Provide the (x, y) coordinate of the cell's center where the given text is located.  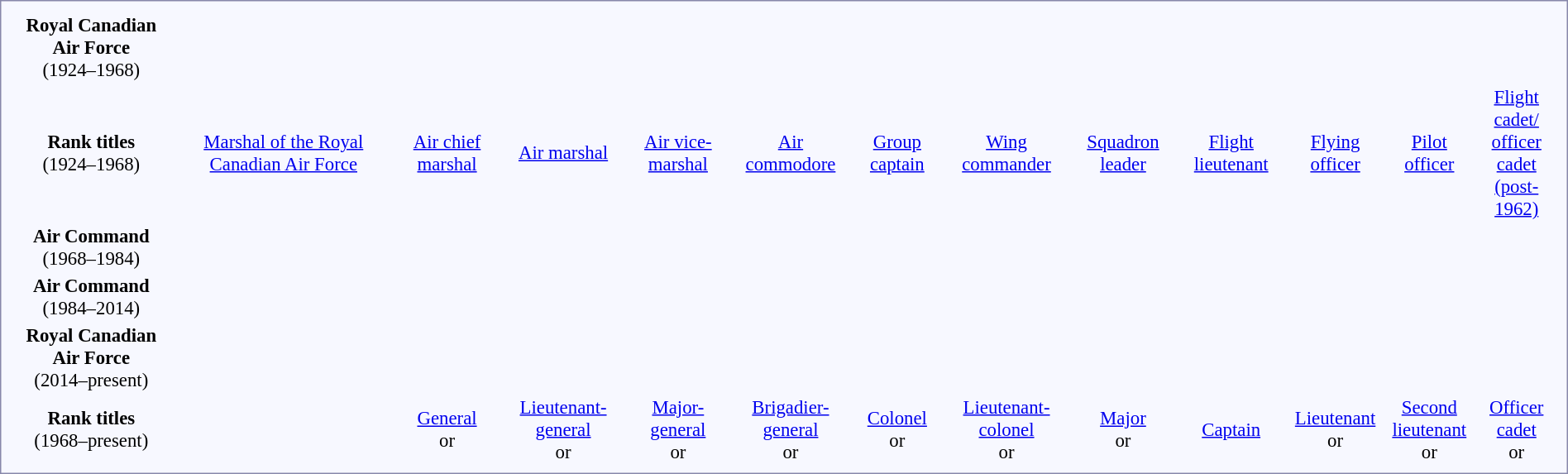
Lieutenant-colonel or (1007, 429)
Air Command(1984–2014) (91, 296)
Group captain (896, 152)
Marshal of the Royal Canadian Air Force (284, 152)
Rank titles(1924–1968) (91, 152)
Flying officer (1335, 152)
Secondlieutenant or (1429, 429)
Air marshal (563, 152)
Air Command(1968–1984) (91, 247)
General or (447, 429)
Wing commander (1007, 152)
Air vice-marshal (678, 152)
Flight cadet/officer cadet(post-1962) (1517, 152)
Major-general or (678, 429)
Air chief marshal (447, 152)
Rank titles(1968–present) (91, 429)
Squadron leader (1123, 152)
Major or (1123, 429)
Officer cadet or (1517, 429)
Brigadier-general or (791, 429)
Royal Canadian Air Force(1924–1968) (91, 47)
Lieutenant or (1335, 429)
Lieutenant-general or (563, 429)
Colonel or (896, 429)
Royal Canadian Air Force(2014–present) (91, 357)
Flight lieutenant (1231, 152)
Pilot officer (1429, 152)
Air commodore (791, 152)
Captain (1231, 429)
